From the cell containing the given text, extract its center point as (X, Y) coordinate. 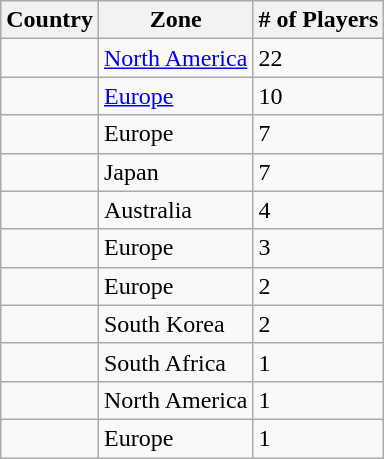
South Africa (175, 362)
# of Players (318, 20)
10 (318, 96)
South Korea (175, 324)
4 (318, 210)
Country (50, 20)
Japan (175, 172)
3 (318, 248)
Zone (175, 20)
22 (318, 58)
Australia (175, 210)
